Determine the [x, y] coordinate at the center of the cell enclosing the given text.  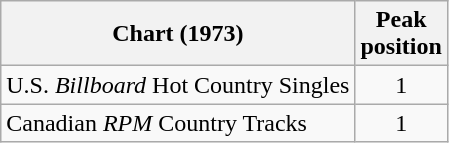
Chart (1973) [178, 34]
U.S. Billboard Hot Country Singles [178, 85]
Canadian RPM Country Tracks [178, 123]
Peakposition [401, 34]
